Detect which cell encompasses the target text, then output its (x, y) center coordinate. 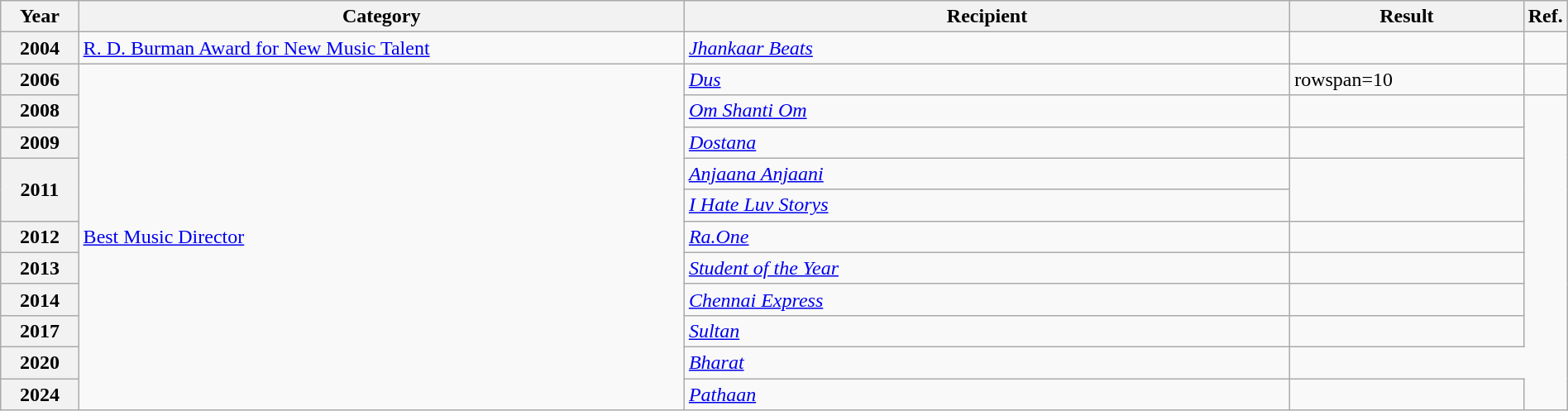
2008 (40, 111)
2012 (40, 237)
Student of the Year (987, 268)
2017 (40, 331)
Dus (987, 79)
Best Music Director (381, 237)
Pathaan (987, 394)
Ref. (1545, 17)
Om Shanti Om (987, 111)
R. D. Burman Award for New Music Talent (381, 48)
Jhankaar Beats (987, 48)
I Hate Luv Storys (987, 205)
2009 (40, 142)
Recipient (987, 17)
Chennai Express (987, 299)
Ra.One (987, 237)
2024 (40, 394)
2004 (40, 48)
Anjaana Anjaani (987, 174)
Bharat (987, 362)
Category (381, 17)
2011 (40, 189)
2013 (40, 268)
Sultan (987, 331)
2020 (40, 362)
2006 (40, 79)
Year (40, 17)
2014 (40, 299)
rowspan=10 (1408, 79)
Result (1408, 17)
Dostana (987, 142)
